Extract the (X, Y) coordinate from the center of the cell holding the provided text.  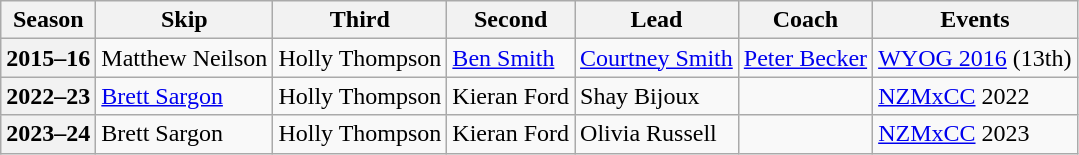
Events (975, 20)
Coach (805, 20)
Lead (657, 20)
NZMxCC 2023 (975, 134)
Second (511, 20)
2022–23 (48, 96)
Skip (184, 20)
Season (48, 20)
Shay Bijoux (657, 96)
2015–16 (48, 58)
Olivia Russell (657, 134)
Third (360, 20)
Courtney Smith (657, 58)
Ben Smith (511, 58)
Peter Becker (805, 58)
Matthew Neilson (184, 58)
2023–24 (48, 134)
NZMxCC 2022 (975, 96)
WYOG 2016 (13th) (975, 58)
